Return the (X, Y) coordinate for the center point of the cell that contains the specified text.  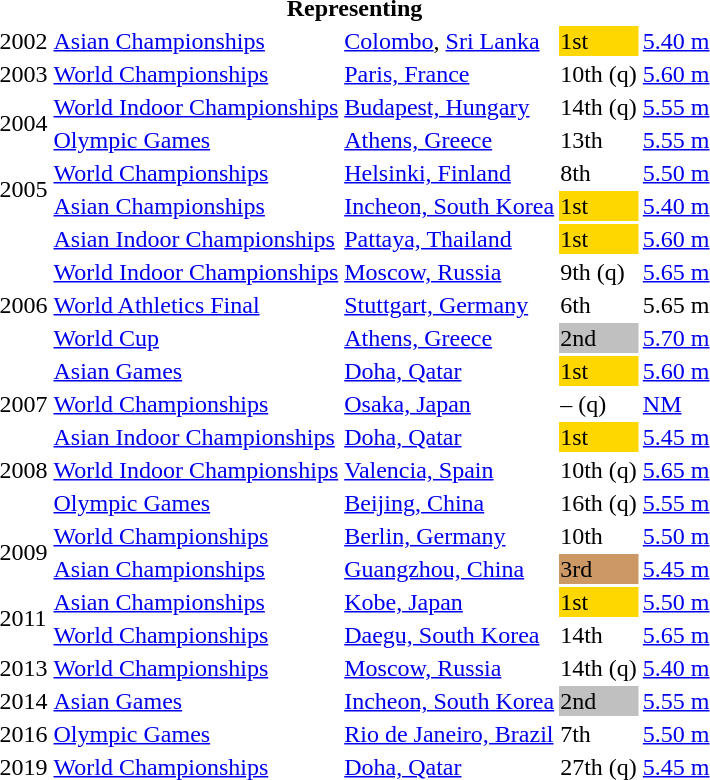
Paris, France (450, 74)
World Athletics Final (196, 305)
9th (q) (599, 272)
Colombo, Sri Lanka (450, 41)
Guangzhou, China (450, 569)
Budapest, Hungary (450, 107)
Helsinki, Finland (450, 173)
8th (599, 173)
14th (599, 635)
Berlin, Germany (450, 536)
13th (599, 140)
10th (599, 536)
– (q) (599, 404)
Osaka, Japan (450, 404)
16th (q) (599, 503)
3rd (599, 569)
Kobe, Japan (450, 602)
Rio de Janeiro, Brazil (450, 734)
6th (599, 305)
Daegu, South Korea (450, 635)
7th (599, 734)
Stuttgart, Germany (450, 305)
Pattaya, Thailand (450, 239)
Valencia, Spain (450, 470)
World Cup (196, 338)
Beijing, China (450, 503)
